Locate the cell with the specified text and output its (X, Y) center coordinate. 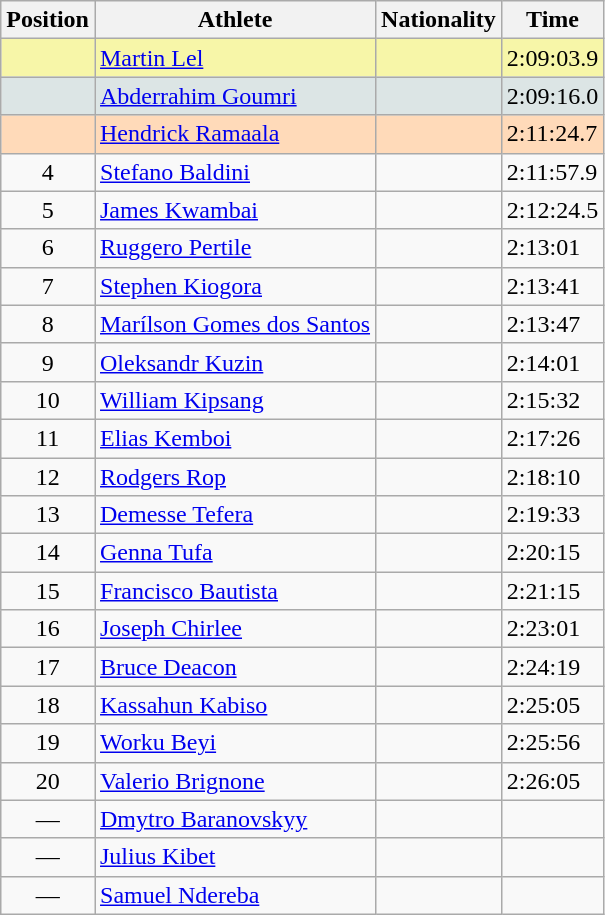
2:26:05 (552, 781)
20 (48, 781)
5 (48, 210)
Martin Lel (234, 58)
2:25:56 (552, 743)
2:20:15 (552, 553)
Samuel Ndereba (234, 895)
19 (48, 743)
Marílson Gomes dos Santos (234, 324)
Elias Kemboi (234, 438)
17 (48, 667)
6 (48, 248)
Rodgers Rop (234, 477)
9 (48, 362)
2:17:26 (552, 438)
18 (48, 705)
2:09:16.0 (552, 96)
2:18:10 (552, 477)
Valerio Brignone (234, 781)
James Kwambai (234, 210)
Joseph Chirlee (234, 629)
Hendrick Ramaala (234, 134)
Time (552, 20)
4 (48, 172)
William Kipsang (234, 400)
16 (48, 629)
11 (48, 438)
Julius Kibet (234, 857)
Francisco Bautista (234, 591)
2:13:01 (552, 248)
Position (48, 20)
2:12:24.5 (552, 210)
Nationality (439, 20)
2:09:03.9 (552, 58)
2:14:01 (552, 362)
2:23:01 (552, 629)
2:13:47 (552, 324)
7 (48, 286)
Demesse Tefera (234, 515)
Abderrahim Goumri (234, 96)
2:21:15 (552, 591)
10 (48, 400)
2:13:41 (552, 286)
2:15:32 (552, 400)
8 (48, 324)
Worku Beyi (234, 743)
Stephen Kiogora (234, 286)
12 (48, 477)
13 (48, 515)
Ruggero Pertile (234, 248)
15 (48, 591)
2:11:57.9 (552, 172)
2:25:05 (552, 705)
Dmytro Baranovskyy (234, 819)
14 (48, 553)
2:11:24.7 (552, 134)
Stefano Baldini (234, 172)
Genna Tufa (234, 553)
Oleksandr Kuzin (234, 362)
2:24:19 (552, 667)
Athlete (234, 20)
2:19:33 (552, 515)
Bruce Deacon (234, 667)
Kassahun Kabiso (234, 705)
